Output the [x, y] coordinate of the center of the cell containing the given text.  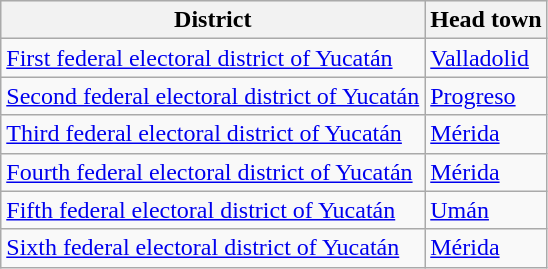
Fifth federal electoral district of Yucatán [213, 210]
Valladolid [486, 58]
Head town [486, 20]
Third federal electoral district of Yucatán [213, 134]
Fourth federal electoral district of Yucatán [213, 172]
Sixth federal electoral district of Yucatán [213, 248]
District [213, 20]
Second federal electoral district of Yucatán [213, 96]
Progreso [486, 96]
First federal electoral district of Yucatán [213, 58]
Umán [486, 210]
